Extract the [x, y] coordinate from the center of the cell holding the provided text.  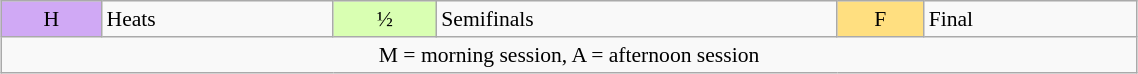
Final [1030, 19]
Heats [218, 19]
M = morning session, A = afternoon session [569, 54]
F [880, 19]
H [52, 19]
½ [384, 19]
Semifinals [636, 19]
